Identify which cell holds the provided text, then report its [x, y] central coordinate. 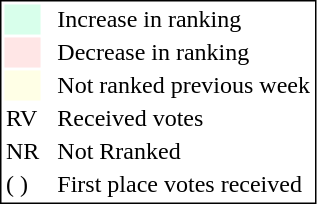
First place votes received [184, 185]
Not Rranked [184, 151]
RV [22, 119]
Increase in ranking [184, 19]
NR [22, 151]
Received votes [184, 119]
( ) [22, 185]
Not ranked previous week [184, 85]
Decrease in ranking [184, 53]
